Scan for the cell matching the given text and deliver its [x, y] coordinate at center. 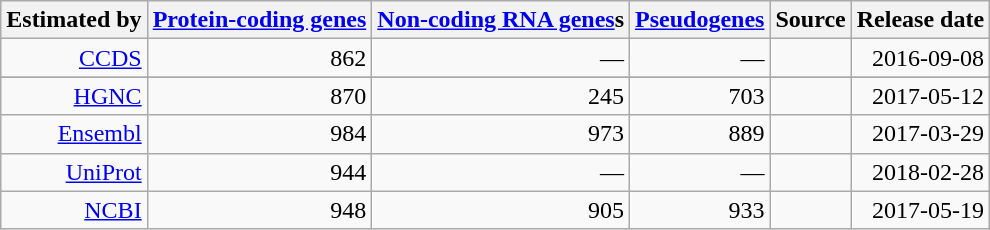
2017-05-12 [920, 96]
CCDS [74, 58]
889 [700, 134]
2018-02-28 [920, 172]
933 [700, 210]
Ensembl [74, 134]
HGNC [74, 96]
862 [260, 58]
870 [260, 96]
Estimated by [74, 20]
NCBI [74, 210]
984 [260, 134]
948 [260, 210]
Non-coding RNA geness [501, 20]
Pseudogenes [700, 20]
703 [700, 96]
944 [260, 172]
2016-09-08 [920, 58]
Protein-coding genes [260, 20]
Release date [920, 20]
245 [501, 96]
905 [501, 210]
2017-05-19 [920, 210]
973 [501, 134]
2017-03-29 [920, 134]
UniProt [74, 172]
Source [810, 20]
